Find where the given text appears and provide that cell's center as (x, y) coordinate. 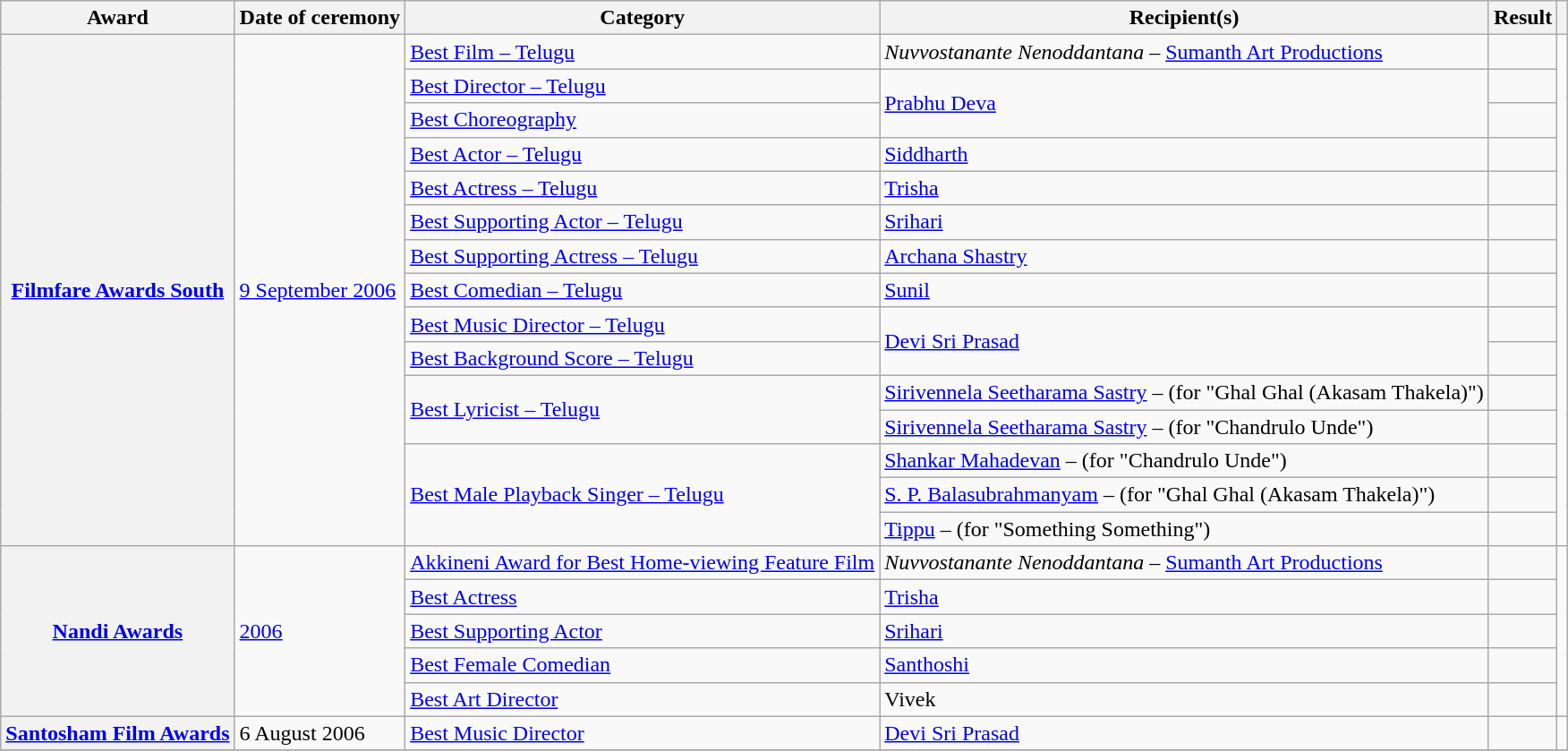
Date of ceremony (320, 18)
Filmfare Awards South (118, 290)
Best Director – Telugu (643, 86)
Best Supporting Actress – Telugu (643, 256)
Best Music Director (643, 733)
Best Female Comedian (643, 665)
Prabhu Deva (1185, 103)
Best Music Director – Telugu (643, 324)
Best Choreography (643, 120)
Recipient(s) (1185, 18)
Best Art Director (643, 699)
Best Actress – Telugu (643, 188)
9 September 2006 (320, 290)
Sunil (1185, 290)
Sirivennela Seetharama Sastry – (for "Ghal Ghal (Akasam Thakela)") (1185, 392)
Best Comedian – Telugu (643, 290)
Santosham Film Awards (118, 733)
Santhoshi (1185, 665)
S. P. Balasubrahmanyam – (for "Ghal Ghal (Akasam Thakela)") (1185, 495)
Archana Shastry (1185, 256)
Category (643, 18)
Best Film – Telugu (643, 52)
Sirivennela Seetharama Sastry – (for "Chandrulo Unde") (1185, 427)
Siddharth (1185, 154)
6 August 2006 (320, 733)
Best Lyricist – Telugu (643, 409)
Best Actor – Telugu (643, 154)
Best Background Score – Telugu (643, 358)
Award (118, 18)
Best Actress (643, 597)
Vivek (1185, 699)
Result (1522, 18)
Best Supporting Actor – Telugu (643, 222)
Nandi Awards (118, 631)
Best Supporting Actor (643, 631)
Best Male Playback Singer – Telugu (643, 495)
Akkineni Award for Best Home-viewing Feature Film (643, 563)
Shankar Mahadevan – (for "Chandrulo Unde") (1185, 461)
2006 (320, 631)
Tippu – (for "Something Something") (1185, 529)
